Identify which cell holds the provided text, then report its [X, Y] central coordinate. 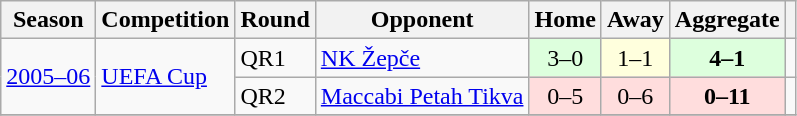
QR1 [275, 58]
1–1 [635, 58]
0–11 [727, 96]
NK Žepče [422, 58]
Maccabi Petah Tikva [422, 96]
0–6 [635, 96]
Season [48, 20]
4–1 [727, 58]
0–5 [565, 96]
Round [275, 20]
QR2 [275, 96]
3–0 [565, 58]
Away [635, 20]
Opponent [422, 20]
Aggregate [727, 20]
2005–06 [48, 77]
Home [565, 20]
UEFA Cup [166, 77]
Competition [166, 20]
